Find where the given text appears and provide that cell's center as (x, y) coordinate. 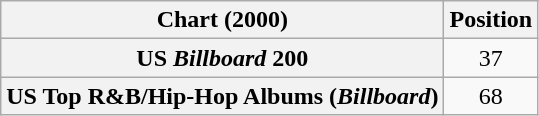
37 (491, 58)
US Billboard 200 (222, 58)
Chart (2000) (222, 20)
68 (491, 96)
US Top R&B/Hip-Hop Albums (Billboard) (222, 96)
Position (491, 20)
